Determine the [x, y] coordinate at the center of the cell enclosing the given text.  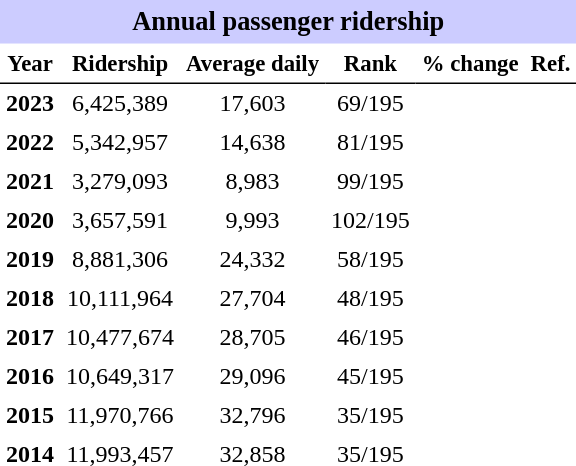
8,983 [252, 182]
5,342,957 [120, 142]
17,603 [252, 104]
10,111,964 [120, 298]
99/195 [370, 182]
10,649,317 [120, 376]
58/195 [370, 260]
3,657,591 [120, 220]
81/195 [370, 142]
% change [470, 64]
69/195 [370, 104]
Annual passenger ridership [288, 22]
Year [30, 64]
9,993 [252, 220]
Average daily [252, 64]
14,638 [252, 142]
2021 [30, 182]
2016 [30, 376]
2017 [30, 338]
2019 [30, 260]
2015 [30, 416]
6,425,389 [120, 104]
102/195 [370, 220]
3,279,093 [120, 182]
48/195 [370, 298]
45/195 [370, 376]
24,332 [252, 260]
29,096 [252, 376]
2018 [30, 298]
Rank [370, 64]
28,705 [252, 338]
32,796 [252, 416]
2023 [30, 104]
27,704 [252, 298]
Ridership [120, 64]
35/195 [370, 416]
10,477,674 [120, 338]
2020 [30, 220]
8,881,306 [120, 260]
46/195 [370, 338]
2022 [30, 142]
11,970,766 [120, 416]
